Capture the cell that displays the provided text and extract its [X, Y] central coordinate. 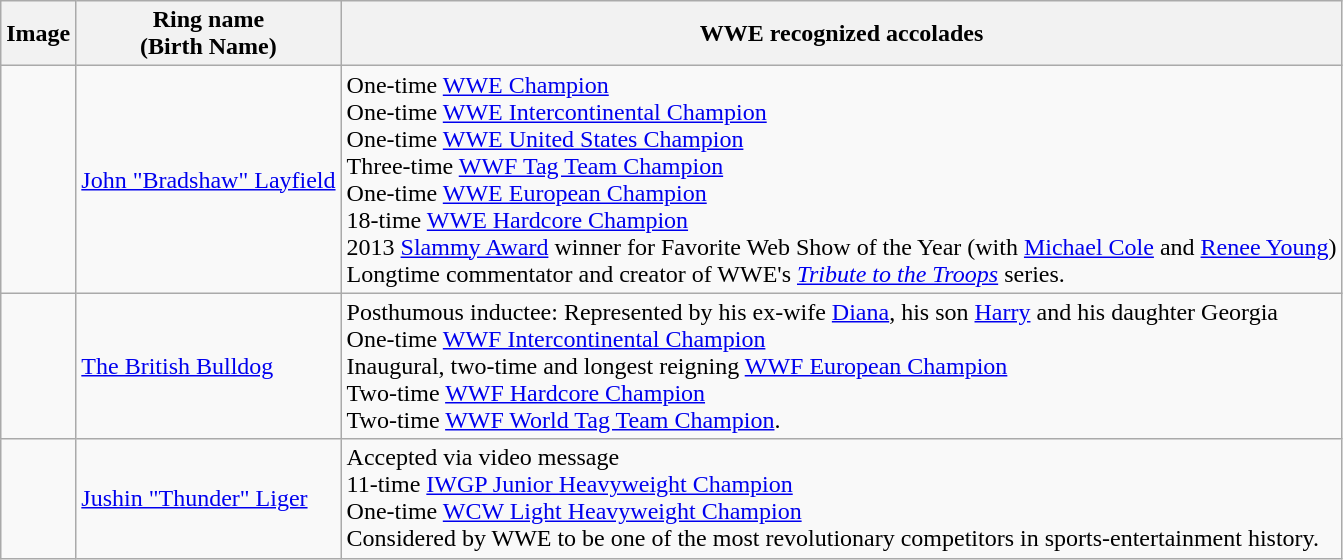
WWE recognized accolades [842, 34]
Image [38, 34]
Ring name(Birth Name) [208, 34]
The British Bulldog [208, 366]
Jushin "Thunder" Liger [208, 498]
John "Bradshaw" Layfield [208, 180]
